Output the [x, y] coordinate of the center of the cell containing the given text.  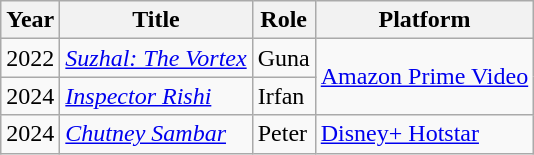
Chutney Sambar [156, 134]
Year [30, 20]
2022 [30, 58]
Amazon Prime Video [424, 77]
Inspector Rishi [156, 96]
Guna [284, 58]
Suzhal: The Vortex [156, 58]
Irfan [284, 96]
Role [284, 20]
Disney+ Hotstar [424, 134]
Title [156, 20]
Platform [424, 20]
Peter [284, 134]
